Search for the cell housing the specified text and yield its [x, y] center coordinate. 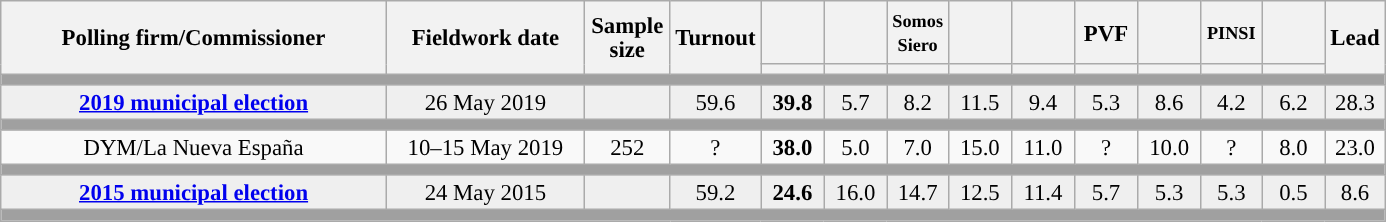
6.2 [1294, 102]
38.0 [792, 148]
Polling firm/Commissioner [194, 38]
0.5 [1294, 194]
10.0 [1170, 148]
252 [627, 148]
4.2 [1232, 102]
11.4 [1042, 194]
10–15 May 2019 [485, 148]
26 May 2019 [485, 102]
23.0 [1355, 148]
Lead [1355, 38]
8.2 [918, 102]
2019 municipal election [194, 102]
59.2 [716, 194]
11.5 [980, 102]
11.0 [1042, 148]
12.5 [980, 194]
7.0 [918, 148]
Sample size [627, 38]
2015 municipal election [194, 194]
39.8 [792, 102]
Turnout [716, 38]
8.0 [1294, 148]
DYM/La Nueva España [194, 148]
15.0 [980, 148]
5.0 [856, 148]
PINSI [1232, 32]
24.6 [792, 194]
PVF [1106, 32]
16.0 [856, 194]
9.4 [1042, 102]
SomosSiero [918, 32]
14.7 [918, 194]
28.3 [1355, 102]
24 May 2015 [485, 194]
Fieldwork date [485, 38]
59.6 [716, 102]
